Provide the (x, y) coordinate of the cell's center where the given text is located.  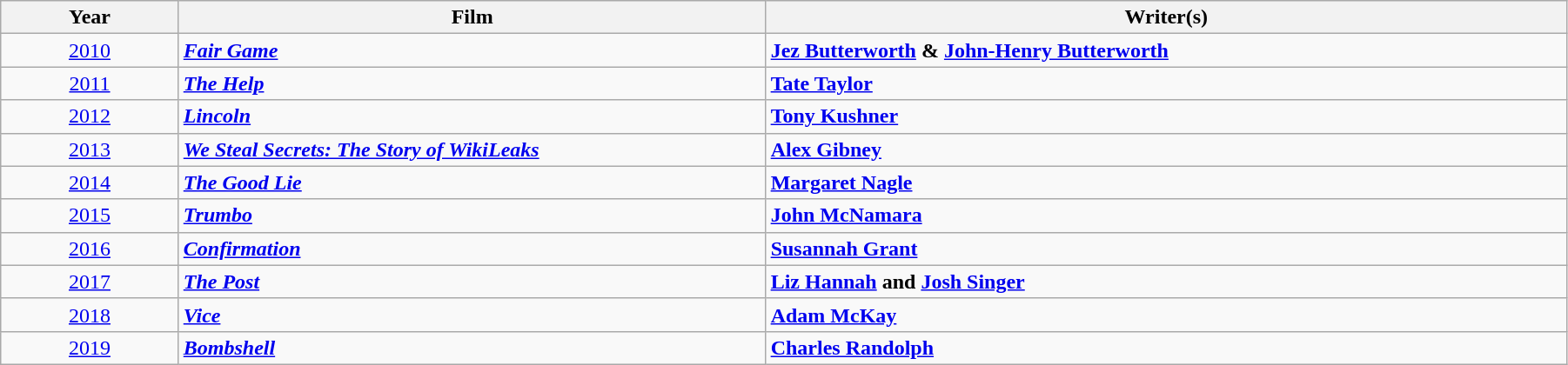
2012 (90, 116)
Vice (472, 315)
Confirmation (472, 249)
The Help (472, 83)
Margaret Nagle (1166, 182)
2019 (90, 348)
Susannah Grant (1166, 249)
Writer(s) (1166, 17)
Trumbo (472, 216)
John McNamara (1166, 216)
Lincoln (472, 116)
Year (90, 17)
2016 (90, 249)
Adam McKay (1166, 315)
Liz Hannah and Josh Singer (1166, 282)
Film (472, 17)
Jez Butterworth & John-Henry Butterworth (1166, 50)
The Post (472, 282)
Charles Randolph (1166, 348)
Tony Kushner (1166, 116)
Bombshell (472, 348)
We Steal Secrets: The Story of WikiLeaks (472, 149)
2011 (90, 83)
2010 (90, 50)
2015 (90, 216)
2014 (90, 182)
2017 (90, 282)
Fair Game (472, 50)
The Good Lie (472, 182)
2018 (90, 315)
Tate Taylor (1166, 83)
Alex Gibney (1166, 149)
2013 (90, 149)
